Search for the cell housing the specified text and yield its [X, Y] center coordinate. 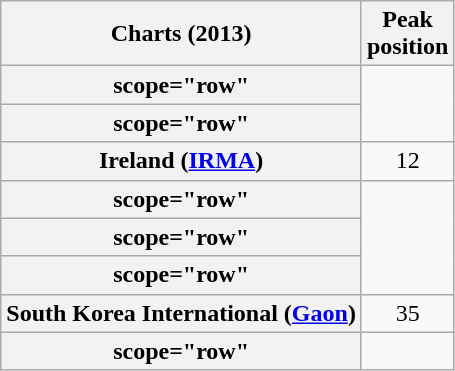
35 [407, 313]
South Korea International (Gaon) [182, 313]
Ireland (IRMA) [182, 161]
Peakposition [407, 34]
12 [407, 161]
Charts (2013) [182, 34]
